From the cell containing the given text, extract its center point as (x, y) coordinate. 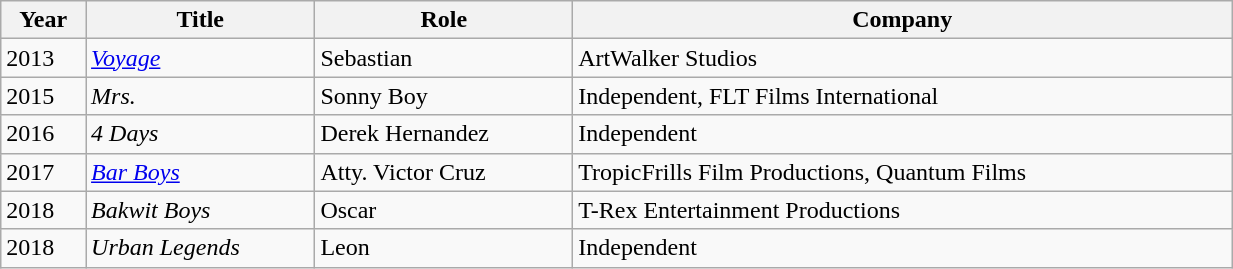
Role (444, 20)
Year (44, 20)
2015 (44, 96)
Bar Boys (200, 172)
T-Rex Entertainment Productions (902, 210)
ArtWalker Studios (902, 58)
Voyage (200, 58)
Bakwit Boys (200, 210)
2017 (44, 172)
Sonny Boy (444, 96)
Independent, FLT Films International (902, 96)
Oscar (444, 210)
Mrs. (200, 96)
Urban Legends (200, 248)
Title (200, 20)
2016 (44, 134)
Company (902, 20)
Sebastian (444, 58)
Leon (444, 248)
2013 (44, 58)
TropicFrills Film Productions, Quantum Films (902, 172)
4 Days (200, 134)
Derek Hernandez (444, 134)
Atty. Victor Cruz (444, 172)
